Provide the (x, y) coordinate of the cell's center where the given text is located.  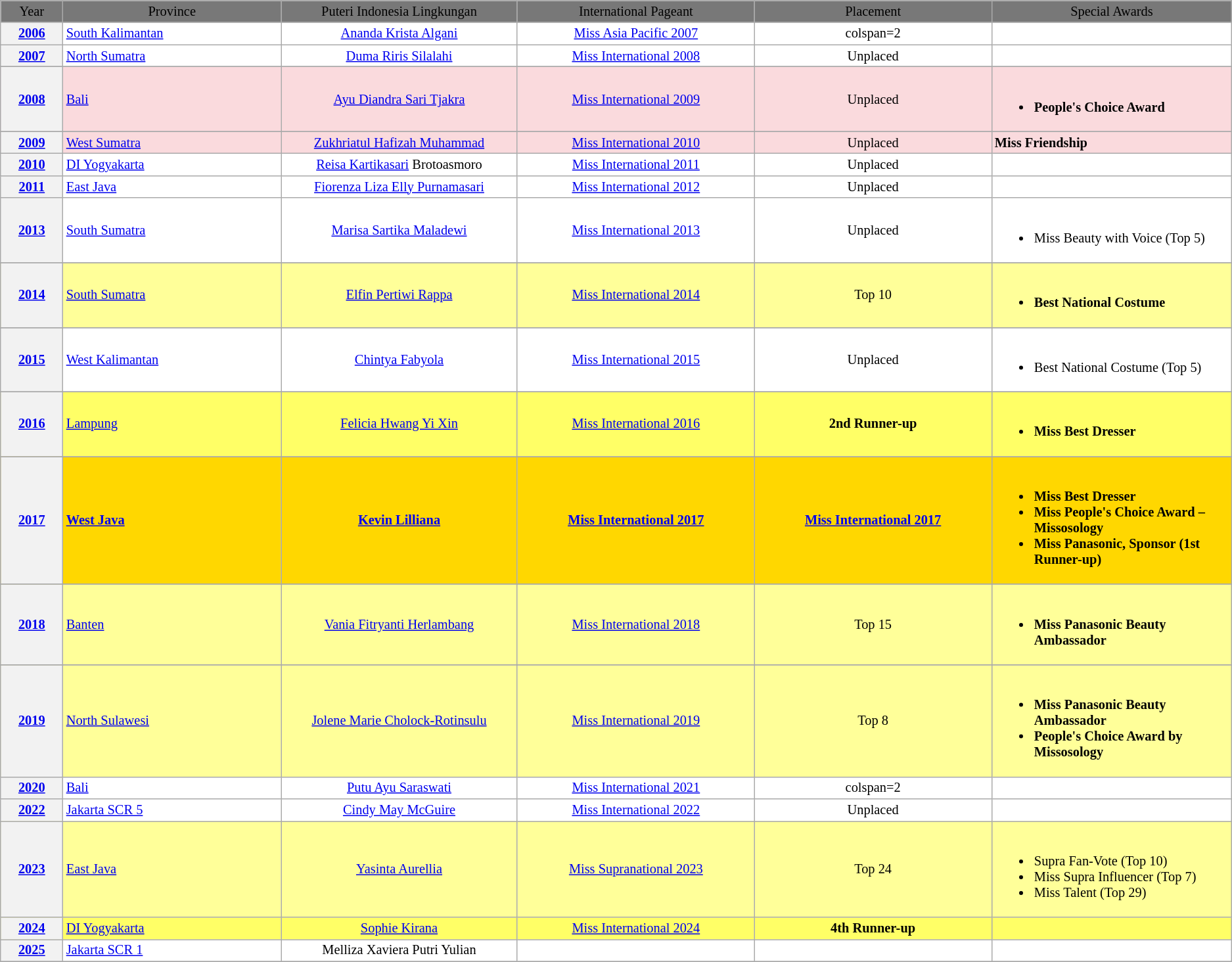
West Sumatra (172, 143)
Top 10 (873, 294)
Miss International 2015 (636, 359)
Miss Panasonic Beauty AmbassadorPeople's Choice Award by Missosology (1112, 720)
Top 15 (873, 624)
Jakarta SCR 5 (172, 810)
2008 (32, 99)
2022 (32, 810)
Putu Ayu Saraswati (399, 788)
Miss International 2010 (636, 143)
2025 (32, 950)
Miss International 2011 (636, 164)
2019 (32, 720)
Miss International 2018 (636, 624)
Miss Supranational 2023 (636, 869)
Miss International 2022 (636, 810)
Top 24 (873, 869)
2010 (32, 164)
West Kalimantan (172, 359)
Miss International 2019 (636, 720)
Duma Riris Silalahi (399, 56)
Sophie Kirana (399, 928)
Elfin Pertiwi Rappa (399, 294)
2017 (32, 520)
2024 (32, 928)
Ananda Krista Algani (399, 34)
Jakarta SCR 1 (172, 950)
Reisa Kartikasari Brotoasmoro (399, 164)
Miss International 2014 (636, 294)
Banten (172, 624)
Ayu Diandra Sari Tjakra (399, 99)
Miss International 2008 (636, 56)
Cindy May McGuire (399, 810)
North Sumatra (172, 56)
2018 (32, 624)
International Pageant (636, 11)
Miss Best DresserMiss People's Choice Award – MissosologyMiss Panasonic, Sponsor (1st Runner-up) (1112, 520)
People's Choice Award (1112, 99)
Yasinta Aurellia (399, 869)
2023 (32, 869)
Miss International 2024 (636, 928)
2007 (32, 56)
Miss Panasonic Beauty Ambassador (1112, 624)
2016 (32, 424)
2nd Runner-up (873, 424)
Jolene Marie Cholock-Rotinsulu (399, 720)
Placement (873, 11)
Miss International 2012 (636, 187)
Miss International 2016 (636, 424)
2011 (32, 187)
2013 (32, 230)
Province (172, 11)
Miss Best Dresser (1112, 424)
Miss Friendship (1112, 143)
2020 (32, 788)
Miss International 2021 (636, 788)
2009 (32, 143)
Miss Beauty with Voice (Top 5) (1112, 230)
Best National Costume (1112, 294)
Zukhriatul Hafizah Muhammad (399, 143)
2006 (32, 34)
Year (32, 11)
Miss International 2013 (636, 230)
Puteri Indonesia Lingkungan (399, 11)
Miss Asia Pacific 2007 (636, 34)
South Kalimantan (172, 34)
4th Runner-up (873, 928)
Supra Fan-Vote (Top 10)Miss Supra Influencer (Top 7)Miss Talent (Top 29) (1112, 869)
Felicia Hwang Yi Xin (399, 424)
Top 8 (873, 720)
2015 (32, 359)
North Sulawesi (172, 720)
Miss International 2009 (636, 99)
Fiorenza Liza Elly Purnamasari (399, 187)
2014 (32, 294)
Chintya Fabyola (399, 359)
West Java (172, 520)
Vania Fitryanti Herlambang (399, 624)
Melliza Xaviera Putri Yulian (399, 950)
Marisa Sartika Maladewi (399, 230)
Special Awards (1112, 11)
Best National Costume (Top 5) (1112, 359)
Lampung (172, 424)
Kevin Lilliana (399, 520)
